From the cell containing the given text, extract its center point as [x, y] coordinate. 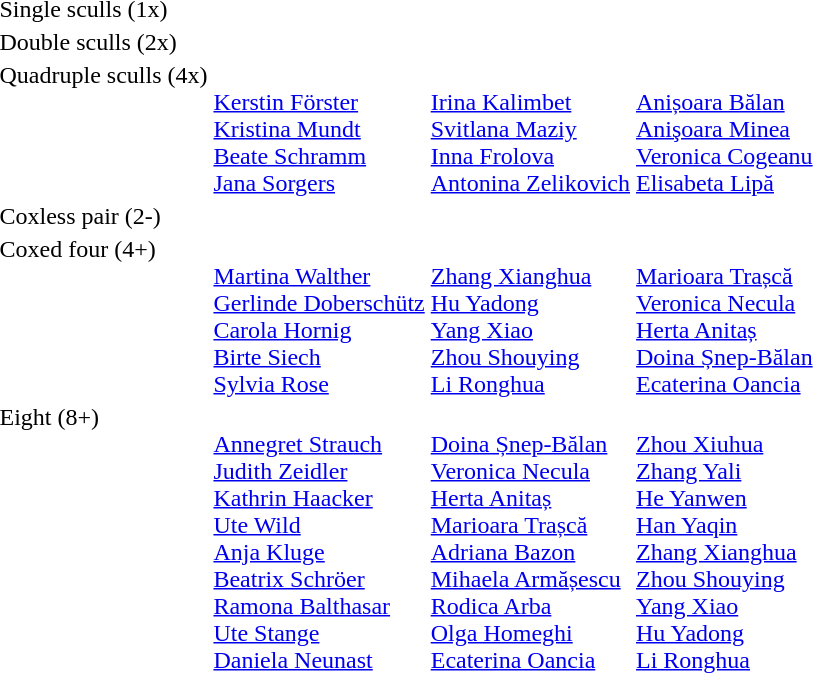
Martina Walther Gerlinde Doberschütz Carola Hornig Birte Siech Sylvia Rose [319, 316]
Zhang Xianghua Hu Yadong Yang Xiao Zhou Shouying Li Ronghua [530, 316]
Irina Kalimbet Svitlana Maziy Inna Frolova Antonina Zelikovich [530, 129]
Kerstin Förster Kristina Mundt Beate Schramm Jana Sorgers [319, 129]
